Extract the [x, y] coordinate from the center of the cell holding the provided text.  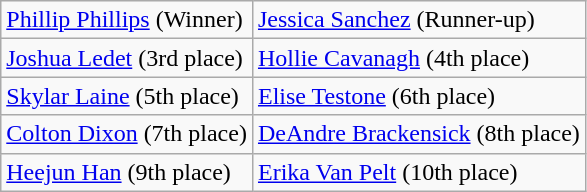
Erika Van Pelt (10th place) [418, 172]
DeAndre Brackensick (8th place) [418, 134]
Colton Dixon (7th place) [127, 134]
Elise Testone (6th place) [418, 96]
Heejun Han (9th place) [127, 172]
Jessica Sanchez (Runner-up) [418, 20]
Phillip Phillips (Winner) [127, 20]
Hollie Cavanagh (4th place) [418, 58]
Skylar Laine (5th place) [127, 96]
Joshua Ledet (3rd place) [127, 58]
